Determine the (x, y) coordinate at the center of the cell enclosing the given text.  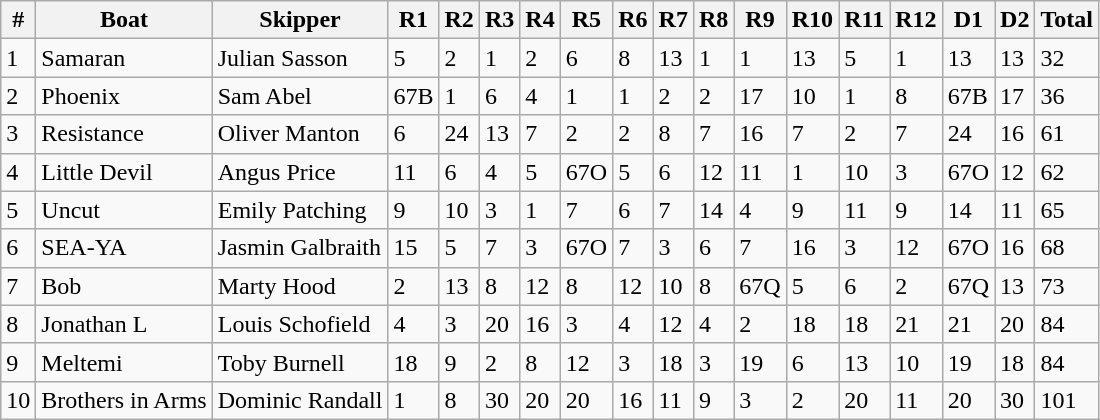
Jasmin Galbraith (300, 248)
Little Devil (124, 172)
Oliver Manton (300, 134)
Marty Hood (300, 286)
Samaran (124, 58)
Sam Abel (300, 96)
R3 (499, 20)
Phoenix (124, 96)
R8 (713, 20)
R11 (864, 20)
Angus Price (300, 172)
73 (1067, 286)
Total (1067, 20)
32 (1067, 58)
15 (414, 248)
Brothers in Arms (124, 400)
Julian Sasson (300, 58)
Boat (124, 20)
101 (1067, 400)
# (18, 20)
Emily Patching (300, 210)
36 (1067, 96)
D2 (1015, 20)
68 (1067, 248)
Skipper (300, 20)
Jonathan L (124, 324)
Louis Schofield (300, 324)
R5 (586, 20)
Toby Burnell (300, 362)
R10 (812, 20)
R9 (760, 20)
R2 (459, 20)
R6 (633, 20)
D1 (968, 20)
R1 (414, 20)
65 (1067, 210)
Bob (124, 286)
Meltemi (124, 362)
R4 (540, 20)
62 (1067, 172)
Dominic Randall (300, 400)
Uncut (124, 210)
Resistance (124, 134)
SEA-YA (124, 248)
61 (1067, 134)
R7 (673, 20)
R12 (916, 20)
